Capture the cell that displays the provided text and extract its (X, Y) central coordinate. 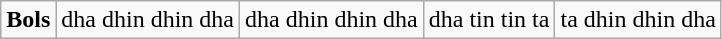
Bols (28, 20)
ta dhin dhin dha (638, 20)
dha tin tin ta (489, 20)
